For the text-containing cell, return its midpoint in [x, y] coordinate format. 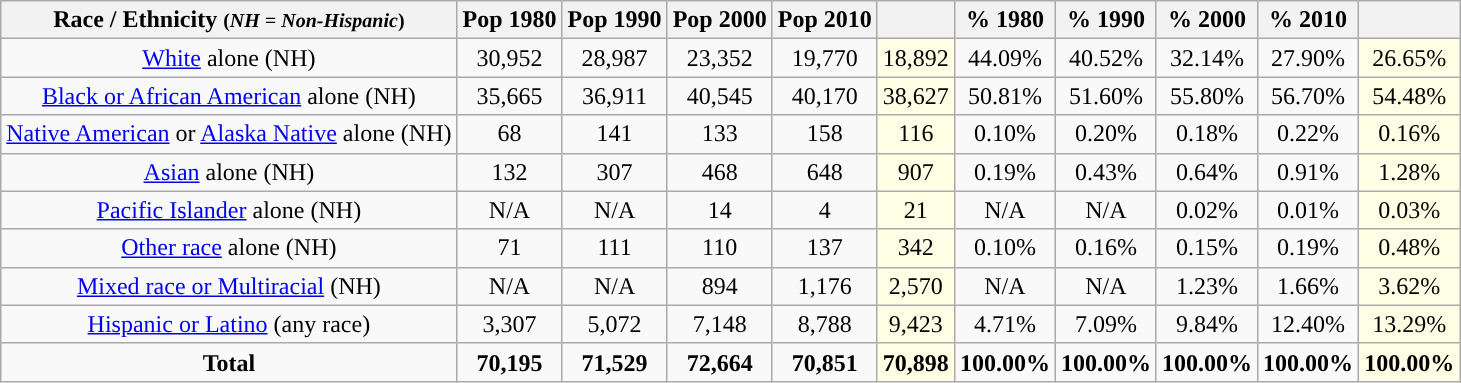
132 [510, 172]
56.70% [1308, 96]
7.09% [1106, 324]
1.66% [1308, 286]
468 [720, 172]
0.91% [1308, 172]
0.43% [1106, 172]
% 2010 [1308, 20]
32.14% [1206, 58]
12.40% [1308, 324]
70,851 [824, 362]
907 [916, 172]
111 [614, 248]
18,892 [916, 58]
70,898 [916, 362]
307 [614, 172]
133 [720, 134]
2,570 [916, 286]
Asian alone (NH) [229, 172]
40,170 [824, 96]
894 [720, 286]
Pop 2010 [824, 20]
0.18% [1206, 134]
0.03% [1410, 210]
1.28% [1410, 172]
0.20% [1106, 134]
5,072 [614, 324]
0.15% [1206, 248]
141 [614, 134]
7,148 [720, 324]
Race / Ethnicity (NH = Non-Hispanic) [229, 20]
Total [229, 362]
68 [510, 134]
13.29% [1410, 324]
0.64% [1206, 172]
26.65% [1410, 58]
23,352 [720, 58]
44.09% [1004, 58]
Mixed race or Multiracial (NH) [229, 286]
White alone (NH) [229, 58]
27.90% [1308, 58]
50.81% [1004, 96]
51.60% [1106, 96]
38,627 [916, 96]
Other race alone (NH) [229, 248]
71,529 [614, 362]
158 [824, 134]
40.52% [1106, 58]
Pop 1990 [614, 20]
0.02% [1206, 210]
4.71% [1004, 324]
9.84% [1206, 324]
% 2000 [1206, 20]
Pop 2000 [720, 20]
Native American or Alaska Native alone (NH) [229, 134]
4 [824, 210]
28,987 [614, 58]
71 [510, 248]
36,911 [614, 96]
14 [720, 210]
54.48% [1410, 96]
648 [824, 172]
% 1980 [1004, 20]
1.23% [1206, 286]
40,545 [720, 96]
Black or African American alone (NH) [229, 96]
Hispanic or Latino (any race) [229, 324]
35,665 [510, 96]
30,952 [510, 58]
0.48% [1410, 248]
70,195 [510, 362]
9,423 [916, 324]
21 [916, 210]
342 [916, 248]
72,664 [720, 362]
110 [720, 248]
19,770 [824, 58]
8,788 [824, 324]
1,176 [824, 286]
116 [916, 134]
0.01% [1308, 210]
% 1990 [1106, 20]
137 [824, 248]
3.62% [1410, 286]
55.80% [1206, 96]
3,307 [510, 324]
Pacific Islander alone (NH) [229, 210]
Pop 1980 [510, 20]
0.22% [1308, 134]
